Search for the cell housing the specified text and yield its [X, Y] center coordinate. 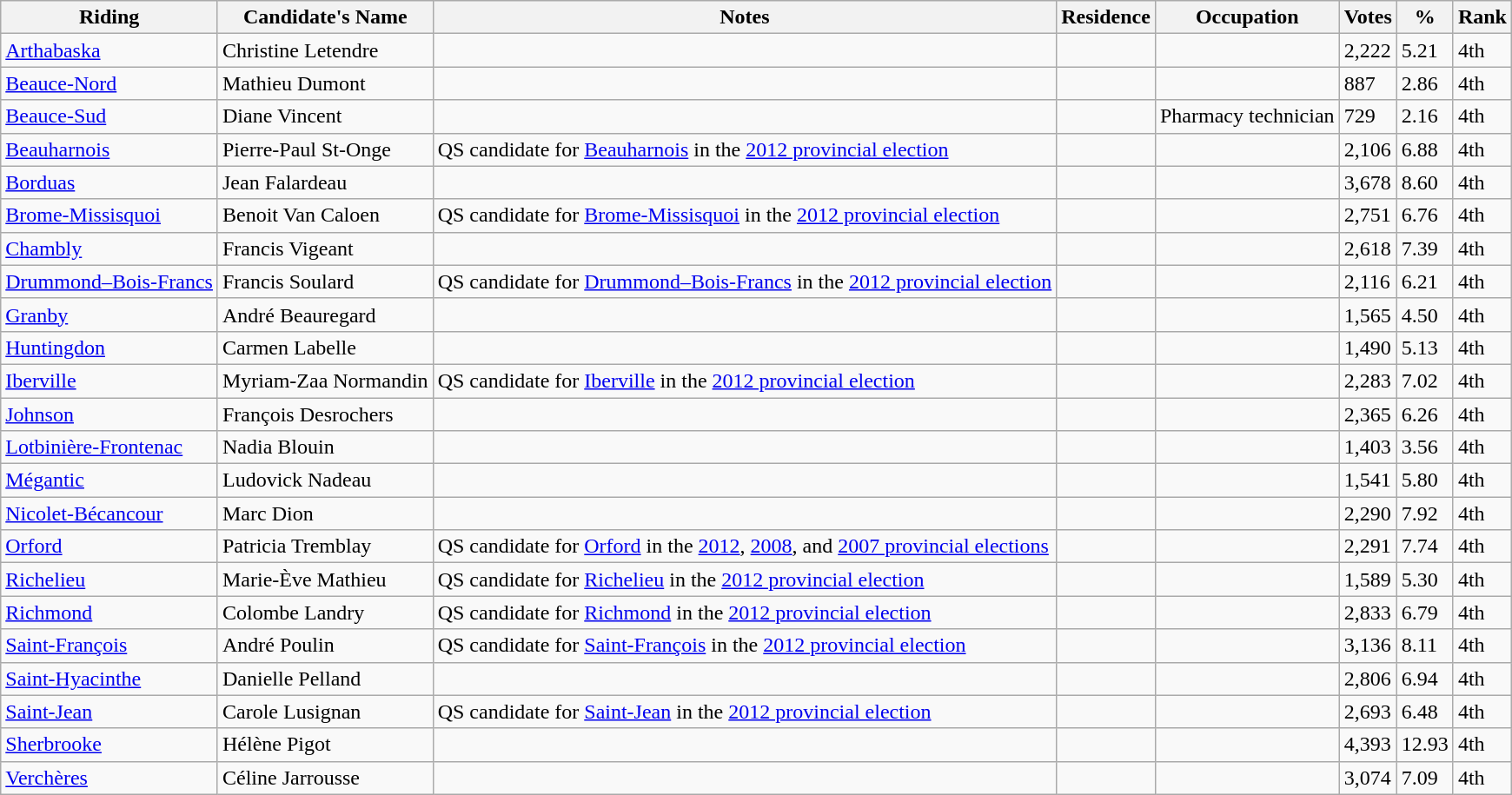
Beauce-Sud [109, 116]
Benoit Van Caloen [325, 215]
Danielle Pelland [325, 679]
5.21 [1425, 50]
QS candidate for Drummond–Bois-Francs in the 2012 provincial election [745, 282]
729 [1368, 116]
Carole Lusignan [325, 712]
Borduas [109, 182]
Drummond–Bois-Francs [109, 282]
1,541 [1368, 480]
2,222 [1368, 50]
André Poulin [325, 646]
7.92 [1425, 513]
Verchères [109, 778]
QS candidate for Orford in the 2012, 2008, and 2007 provincial elections [745, 547]
6.48 [1425, 712]
Riding [109, 17]
2.86 [1425, 83]
Granby [109, 315]
Candidate's Name [325, 17]
8.60 [1425, 182]
Mathieu Dumont [325, 83]
Brome-Missisquoi [109, 215]
5.13 [1425, 348]
% [1425, 17]
Beauce-Nord [109, 83]
7.74 [1425, 547]
Chambly [109, 248]
1,565 [1368, 315]
8.11 [1425, 646]
Notes [745, 17]
6.76 [1425, 215]
Huntingdon [109, 348]
André Beauregard [325, 315]
6.21 [1425, 282]
Mégantic [109, 480]
Iberville [109, 381]
Votes [1368, 17]
QS candidate for Richmond in the 2012 provincial election [745, 613]
2,291 [1368, 547]
5.80 [1425, 480]
Richmond [109, 613]
1,403 [1368, 447]
6.94 [1425, 679]
2.16 [1425, 116]
2,751 [1368, 215]
5.30 [1425, 580]
QS candidate for Saint-François in the 2012 provincial election [745, 646]
Christine Letendre [325, 50]
2,106 [1368, 149]
QS candidate for Richelieu in the 2012 provincial election [745, 580]
Ludovick Nadeau [325, 480]
Marie-Ève Mathieu [325, 580]
6.79 [1425, 613]
Colombe Landry [325, 613]
887 [1368, 83]
Pierre-Paul St-Onge [325, 149]
François Desrochers [325, 414]
Nadia Blouin [325, 447]
4,393 [1368, 745]
Myriam-Zaa Normandin [325, 381]
2,833 [1368, 613]
2,283 [1368, 381]
4.50 [1425, 315]
12.93 [1425, 745]
Pharmacy technician [1247, 116]
QS candidate for Beauharnois in the 2012 provincial election [745, 149]
7.09 [1425, 778]
Orford [109, 547]
Saint-Hyacinthe [109, 679]
3,678 [1368, 182]
1,490 [1368, 348]
2,693 [1368, 712]
Francis Vigeant [325, 248]
Francis Soulard [325, 282]
Arthabaska [109, 50]
2,806 [1368, 679]
Sherbrooke [109, 745]
6.88 [1425, 149]
3.56 [1425, 447]
1,589 [1368, 580]
QS candidate for Saint-Jean in the 2012 provincial election [745, 712]
Lotbinière-Frontenac [109, 447]
Saint-Jean [109, 712]
Hélène Pigot [325, 745]
Nicolet-Bécancour [109, 513]
Johnson [109, 414]
Diane Vincent [325, 116]
Patricia Tremblay [325, 547]
QS candidate for Iberville in the 2012 provincial election [745, 381]
2,116 [1368, 282]
2,618 [1368, 248]
2,365 [1368, 414]
Saint-François [109, 646]
Rank [1482, 17]
7.02 [1425, 381]
QS candidate for Brome-Missisquoi in the 2012 provincial election [745, 215]
Jean Falardeau [325, 182]
Céline Jarrousse [325, 778]
Residence [1106, 17]
Occupation [1247, 17]
Richelieu [109, 580]
7.39 [1425, 248]
Carmen Labelle [325, 348]
2,290 [1368, 513]
Beauharnois [109, 149]
3,136 [1368, 646]
3,074 [1368, 778]
Marc Dion [325, 513]
6.26 [1425, 414]
